Pinpoint the cell where the given text exists, returning its [x, y] midpoint coordinate. 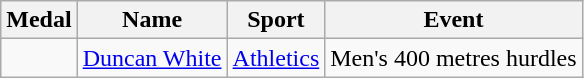
Event [454, 20]
Athletics [276, 58]
Medal [39, 20]
Men's 400 metres hurdles [454, 58]
Duncan White [152, 58]
Name [152, 20]
Sport [276, 20]
